From the cell containing the given text, extract its center point as [X, Y] coordinate. 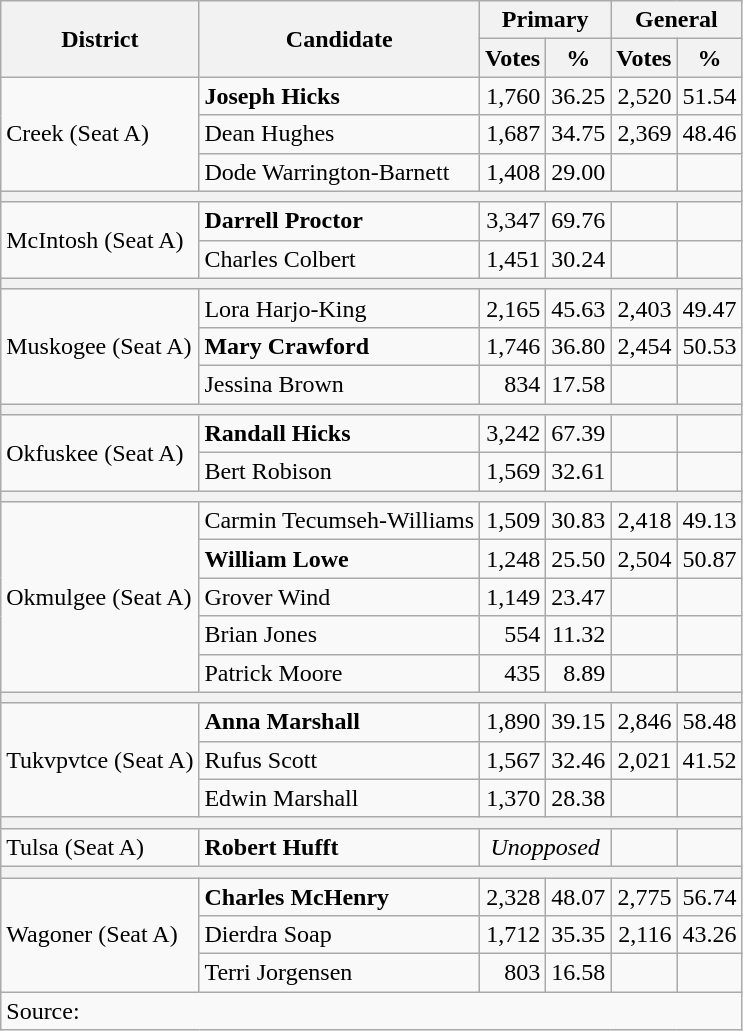
Candidate [340, 39]
General [676, 20]
17.58 [578, 384]
48.46 [710, 134]
Dierdra Soap [340, 935]
2,021 [644, 760]
Robert Hufft [340, 847]
554 [513, 635]
34.75 [578, 134]
36.80 [578, 346]
1,451 [513, 259]
Source: [372, 1011]
2,418 [644, 521]
Terri Jorgensen [340, 973]
50.53 [710, 346]
Randall Hicks [340, 434]
Edwin Marshall [340, 798]
67.39 [578, 434]
McIntosh (Seat A) [100, 240]
49.13 [710, 521]
1,370 [513, 798]
2,328 [513, 897]
2,775 [644, 897]
1,890 [513, 722]
2,403 [644, 308]
2,116 [644, 935]
39.15 [578, 722]
3,242 [513, 434]
56.74 [710, 897]
Primary [546, 20]
2,369 [644, 134]
Okmulgee (Seat A) [100, 597]
1,248 [513, 559]
Dode Warrington-Barnett [340, 172]
30.83 [578, 521]
Tulsa (Seat A) [100, 847]
Muskogee (Seat A) [100, 346]
45.63 [578, 308]
2,846 [644, 722]
36.25 [578, 96]
Darrell Proctor [340, 221]
2,454 [644, 346]
Tukvpvtce (Seat A) [100, 760]
25.50 [578, 559]
1,712 [513, 935]
51.54 [710, 96]
Dean Hughes [340, 134]
Mary Crawford [340, 346]
41.52 [710, 760]
Joseph Hicks [340, 96]
District [100, 39]
30.24 [578, 259]
1,408 [513, 172]
69.76 [578, 221]
8.89 [578, 673]
1,760 [513, 96]
32.61 [578, 472]
11.32 [578, 635]
1,687 [513, 134]
Jessina Brown [340, 384]
2,165 [513, 308]
2,504 [644, 559]
58.48 [710, 722]
834 [513, 384]
1,509 [513, 521]
Brian Jones [340, 635]
William Lowe [340, 559]
Grover Wind [340, 597]
Bert Robison [340, 472]
Okfuskee (Seat A) [100, 453]
Lora Harjo-King [340, 308]
435 [513, 673]
1,567 [513, 760]
29.00 [578, 172]
2,520 [644, 96]
43.26 [710, 935]
48.07 [578, 897]
Charles Colbert [340, 259]
50.87 [710, 559]
Patrick Moore [340, 673]
23.47 [578, 597]
Carmin Tecumseh-Williams [340, 521]
1,149 [513, 597]
Anna Marshall [340, 722]
803 [513, 973]
28.38 [578, 798]
Charles McHenry [340, 897]
Rufus Scott [340, 760]
49.47 [710, 308]
16.58 [578, 973]
Creek (Seat A) [100, 134]
1,746 [513, 346]
32.46 [578, 760]
Wagoner (Seat A) [100, 935]
Unopposed [546, 847]
1,569 [513, 472]
3,347 [513, 221]
35.35 [578, 935]
